From the cell containing the given text, extract its center point as [X, Y] coordinate. 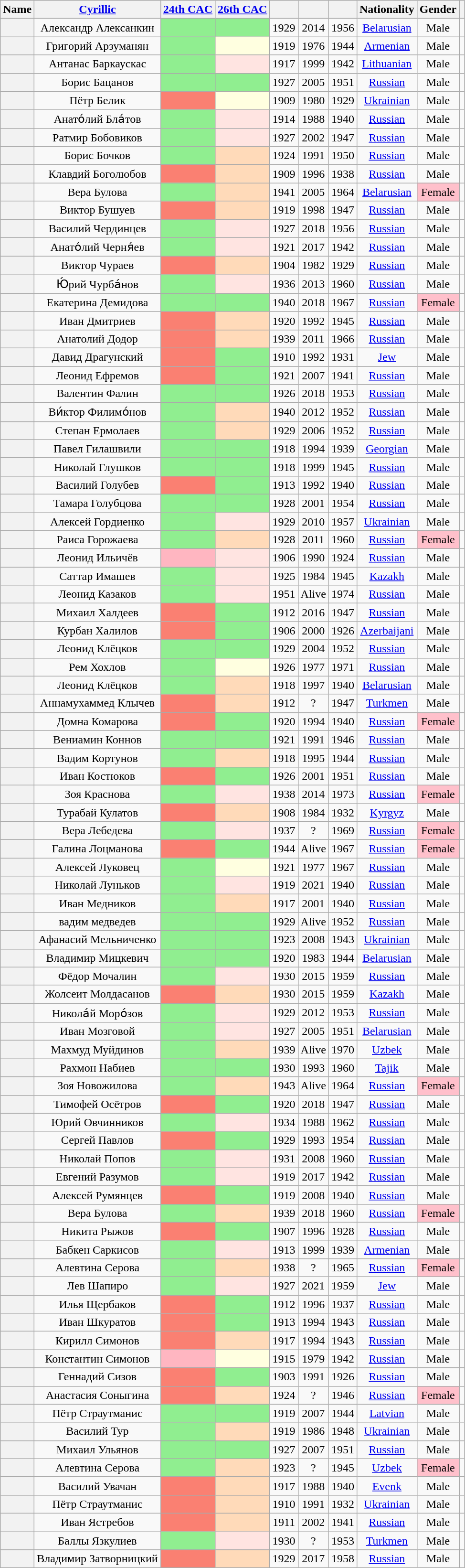
Саттар Имашев [97, 576]
2016 [313, 612]
1998 [313, 210]
Никола́й Моро́зов [97, 1013]
Василий Тур [97, 1431]
1948 [343, 1431]
Тамара Голубцова [97, 503]
2013 [313, 284]
Курбан Халилов [97, 631]
Вениамин Коннов [97, 740]
Жолсеит Молдасанов [97, 994]
1979 [313, 1359]
Ратмир Бобовиков [97, 138]
1969 [343, 831]
1976 [313, 46]
Пётр Белик [97, 100]
26th CAC [243, 10]
Илья Щербаков [97, 1304]
Никита Рыжов [97, 1231]
Анатолий Додор [97, 339]
вадим медведев [97, 922]
1973 [343, 794]
Евгений Разумов [97, 1177]
Аннамухаммед Клычев [97, 703]
Иван Шкуратов [97, 1322]
1950 [343, 156]
Домна Комарова [97, 721]
Григорий Арзуманян [97, 46]
Павел Гилашвили [97, 449]
Tajik [387, 1068]
Алексей Гордиенко [97, 521]
Афанасий Мельниченко [97, 940]
1957 [343, 521]
1904 [284, 266]
Виктор Бушуев [97, 210]
Kyrgyz [387, 813]
Екатерина Демидова [97, 302]
1908 [284, 813]
Бабкен Саркисов [97, 1249]
1966 [343, 339]
Махмуд Муйдинов [97, 1050]
Baлeнтин Фaлин [97, 394]
Name [17, 10]
Владимир Затворницкий [97, 1559]
24th CAC [188, 10]
Василий Увачан [97, 1486]
Юрий Овчинников [97, 1122]
1925 [284, 576]
Фёдор Мочалин [97, 976]
Кирилл Симонов [97, 1341]
Турабай Кулатов [97, 813]
1962 [343, 1122]
1914 [284, 119]
1986 [313, 1431]
Алексей Румянцев [97, 1195]
Вадим Кортунов [97, 758]
Леонид Ефремов [97, 375]
1958 [343, 1559]
1980 [313, 100]
Иван Дмитриев [97, 321]
Борис Бацанов [97, 82]
Зоя Краснова [97, 794]
Рем Хохлов [97, 667]
Зоя Новожилова [97, 1086]
Геннадий Сизов [97, 1377]
Рахмон Набиев [97, 1068]
Раиса Горожаева [97, 540]
Виктор Чураев [97, 266]
1915 [284, 1359]
Сергей Павлов [97, 1140]
Тимофей Осётров [97, 1104]
1971 [343, 667]
Latvian [387, 1413]
1965 [343, 1268]
Анато́лий Бла́тов [97, 119]
Леонид Ильичёв [97, 558]
Lithuanian [387, 64]
Николай Глушков [97, 467]
Алексей Луковец [97, 867]
Михаил Халдеев [97, 612]
Степан Ермолаев [97, 430]
Azerbaijani [387, 631]
Борис Бочков [97, 156]
Константин Симонов [97, 1359]
Ви́ктор Филимо́нов [97, 412]
1990 [313, 558]
Василий Голубев [97, 485]
Николай Попов [97, 1159]
Леонид Казаков [97, 594]
Галина Лоцманова [97, 849]
1970 [343, 1050]
1911 [284, 1522]
2000 [313, 631]
2006 [313, 430]
Василий Чердинцев [97, 228]
Evenk [387, 1486]
Иван Медников [97, 903]
1974 [343, 594]
Лев Шапиро [97, 1286]
Михаил Ульянов [97, 1450]
Владимир Мицкевич [97, 958]
1936 [284, 284]
1995 [313, 758]
1983 [313, 958]
1982 [313, 266]
1903 [284, 1377]
Gender [438, 10]
2010 [313, 521]
Анастасия Соныгина [97, 1395]
Cyrillic [97, 10]
1934 [284, 1122]
Иван Ястребов [97, 1522]
Николай Луньков [97, 885]
Вера Лебедева [97, 831]
1907 [284, 1231]
Давид Драгунский [97, 357]
Ю́рий Чурба́нов [97, 284]
Баллы Язкулиев [97, 1541]
Nationality [387, 10]
Анато́лий Черня́ев [97, 247]
Georgian [387, 449]
Иван Костюков [97, 776]
2004 [313, 649]
Антанас Баркаускас [97, 64]
Клавдий Боголюбов [97, 174]
1997 [313, 685]
Александр Алексанкин [97, 28]
Иван Мозговой [97, 1031]
